Find where the given text appears and provide that cell's center as (X, Y) coordinate. 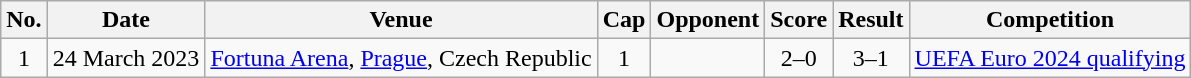
Fortuna Arena, Prague, Czech Republic (401, 58)
Opponent (708, 20)
Score (799, 20)
24 March 2023 (126, 58)
2–0 (799, 58)
Result (871, 20)
Cap (624, 20)
Competition (1050, 20)
Venue (401, 20)
No. (24, 20)
3–1 (871, 58)
UEFA Euro 2024 qualifying (1050, 58)
Date (126, 20)
